Extract the (x, y) coordinate from the center of the cell holding the provided text.  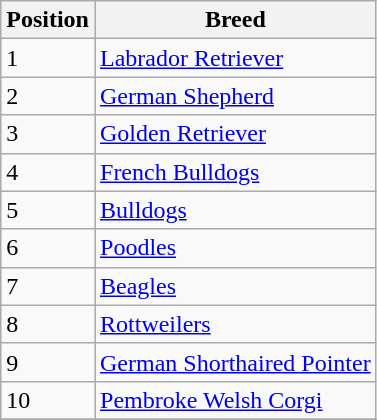
10 (48, 400)
Breed (235, 20)
9 (48, 362)
Position (48, 20)
3 (48, 134)
Labrador Retriever (235, 58)
Golden Retriever (235, 134)
7 (48, 286)
Bulldogs (235, 210)
4 (48, 172)
2 (48, 96)
Poodles (235, 248)
French Bulldogs (235, 172)
8 (48, 324)
1 (48, 58)
Pembroke Welsh Corgi (235, 400)
Rottweilers (235, 324)
German Shepherd (235, 96)
German Shorthaired Pointer (235, 362)
5 (48, 210)
6 (48, 248)
Beagles (235, 286)
